Scan for the cell matching the given text and deliver its [X, Y] coordinate at center. 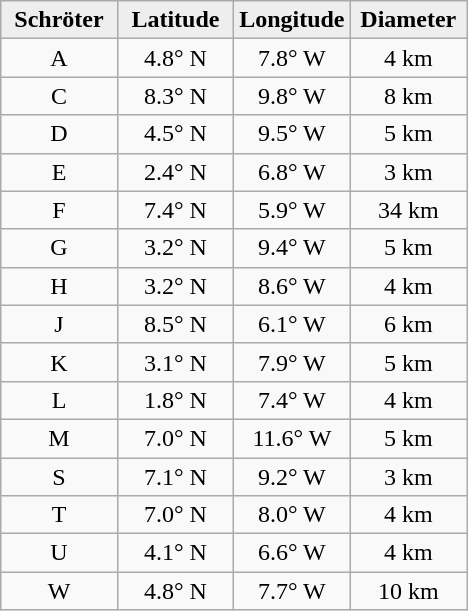
D [59, 134]
S [59, 477]
Diameter [408, 20]
8.0° W [292, 515]
7.7° W [292, 591]
5.9° W [292, 210]
9.2° W [292, 477]
Latitude [175, 20]
4.5° N [175, 134]
C [59, 96]
6.6° W [292, 553]
8.6° W [292, 286]
U [59, 553]
8 km [408, 96]
T [59, 515]
J [59, 324]
8.3° N [175, 96]
11.6° W [292, 438]
7.4° N [175, 210]
6.8° W [292, 172]
7.4° W [292, 400]
F [59, 210]
9.8° W [292, 96]
3.1° N [175, 362]
W [59, 591]
L [59, 400]
7.9° W [292, 362]
9.4° W [292, 248]
8.5° N [175, 324]
6.1° W [292, 324]
H [59, 286]
Schröter [59, 20]
4.1° N [175, 553]
M [59, 438]
E [59, 172]
G [59, 248]
9.5° W [292, 134]
A [59, 58]
10 km [408, 591]
1.8° N [175, 400]
6 km [408, 324]
Longitude [292, 20]
34 km [408, 210]
K [59, 362]
7.1° N [175, 477]
7.8° W [292, 58]
2.4° N [175, 172]
